From the cell containing the given text, extract its center point as [X, Y] coordinate. 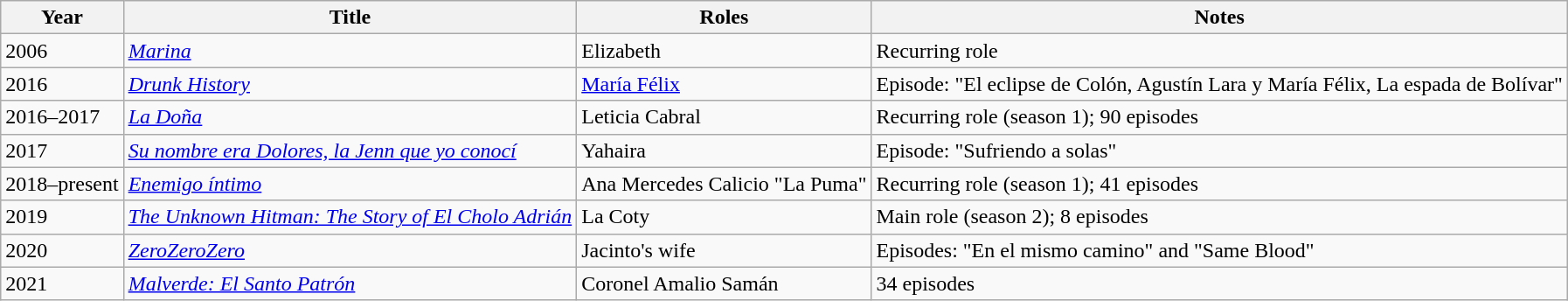
2017 [62, 150]
ZeroZeroZero [350, 250]
Title [350, 17]
Su nombre era Dolores, la Jenn que yo conocí [350, 150]
2006 [62, 51]
Recurring role (season 1); 41 episodes [1219, 184]
2019 [62, 217]
2016 [62, 84]
Yahaira [724, 150]
María Félix [724, 84]
2021 [62, 283]
Marina [350, 51]
2016–2017 [62, 117]
Coronel Amalio Samán [724, 283]
2020 [62, 250]
Recurring role [1219, 51]
2018–present [62, 184]
Notes [1219, 17]
Elizabeth [724, 51]
Roles [724, 17]
Malverde: El Santo Patrón [350, 283]
Episode: "El eclipse de Colón, Agustín Lara y María Félix, La espada de Bolívar" [1219, 84]
34 episodes [1219, 283]
Ana Mercedes Calicio "La Puma" [724, 184]
The Unknown Hitman: The Story of El Cholo Adrián [350, 217]
Recurring role (season 1); 90 episodes [1219, 117]
Episode: "Sufriendo a solas" [1219, 150]
Jacinto's wife [724, 250]
Episodes: "En el mismo camino" and "Same Blood" [1219, 250]
Main role (season 2); 8 episodes [1219, 217]
Drunk History [350, 84]
Leticia Cabral [724, 117]
La Doña [350, 117]
Year [62, 17]
Enemigo íntimo [350, 184]
La Coty [724, 217]
